From the cell containing the given text, extract its center point as [x, y] coordinate. 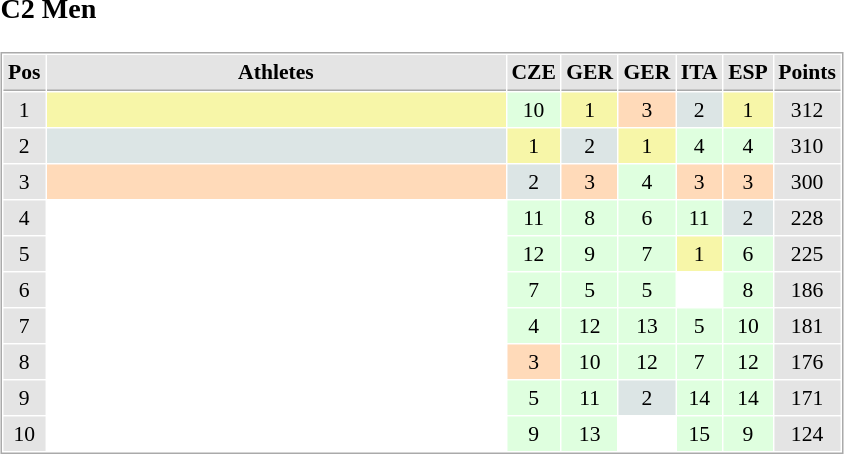
186 [808, 290]
310 [808, 146]
Pos [24, 74]
225 [808, 254]
171 [808, 398]
Athletes [276, 74]
Points [808, 74]
176 [808, 362]
CZE [534, 74]
ESP [748, 74]
124 [808, 434]
15 [699, 434]
ITA [699, 74]
228 [808, 218]
181 [808, 326]
312 [808, 110]
300 [808, 182]
